Detect which cell encompasses the target text, then output its (x, y) center coordinate. 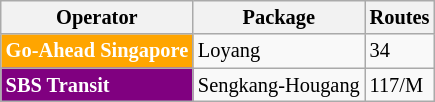
Routes (400, 17)
34 (400, 51)
Go-Ahead Singapore (97, 51)
Loyang (279, 51)
SBS Transit (97, 85)
Package (279, 17)
Sengkang-Hougang (279, 85)
117/M (400, 85)
Operator (97, 17)
